Locate the cell with the specified text and output its (x, y) center coordinate. 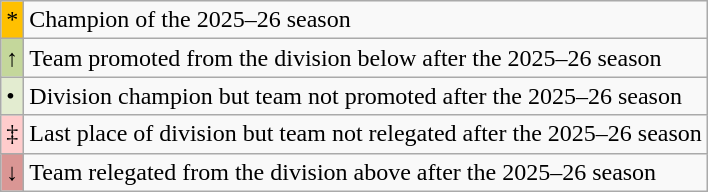
Division champion but team not promoted after the 2025–26 season (366, 96)
↓ (12, 172)
‡ (12, 134)
Last place of division but team not relegated after the 2025–26 season (366, 134)
• (12, 96)
Team promoted from the division below after the 2025–26 season (366, 58)
↑ (12, 58)
Team relegated from the division above after the 2025–26 season (366, 172)
Champion of the 2025–26 season (366, 20)
* (12, 20)
